For the text-containing cell, return its midpoint in (x, y) coordinate format. 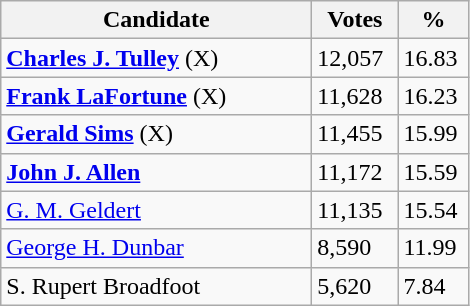
12,057 (355, 58)
Charles J. Tulley (X) (156, 58)
16.83 (434, 58)
5,620 (355, 286)
G. M. Geldert (156, 210)
Votes (355, 20)
Candidate (156, 20)
S. Rupert Broadfoot (156, 286)
11.99 (434, 248)
11,455 (355, 134)
15.54 (434, 210)
Gerald Sims (X) (156, 134)
15.59 (434, 172)
11,628 (355, 96)
15.99 (434, 134)
% (434, 20)
11,135 (355, 210)
George H. Dunbar (156, 248)
11,172 (355, 172)
John J. Allen (156, 172)
Frank LaFortune (X) (156, 96)
7.84 (434, 286)
16.23 (434, 96)
8,590 (355, 248)
